Determine the (x, y) coordinate at the center of the cell enclosing the given text.  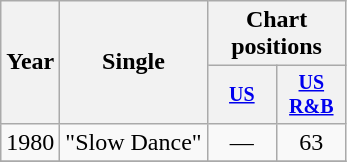
— (242, 142)
Chart positions (276, 34)
"Slow Dance" (134, 142)
63 (312, 142)
Year (30, 62)
US (242, 94)
Single (134, 62)
1980 (30, 142)
USR&B (312, 94)
